Locate the cell with the specified text and output its [X, Y] center coordinate. 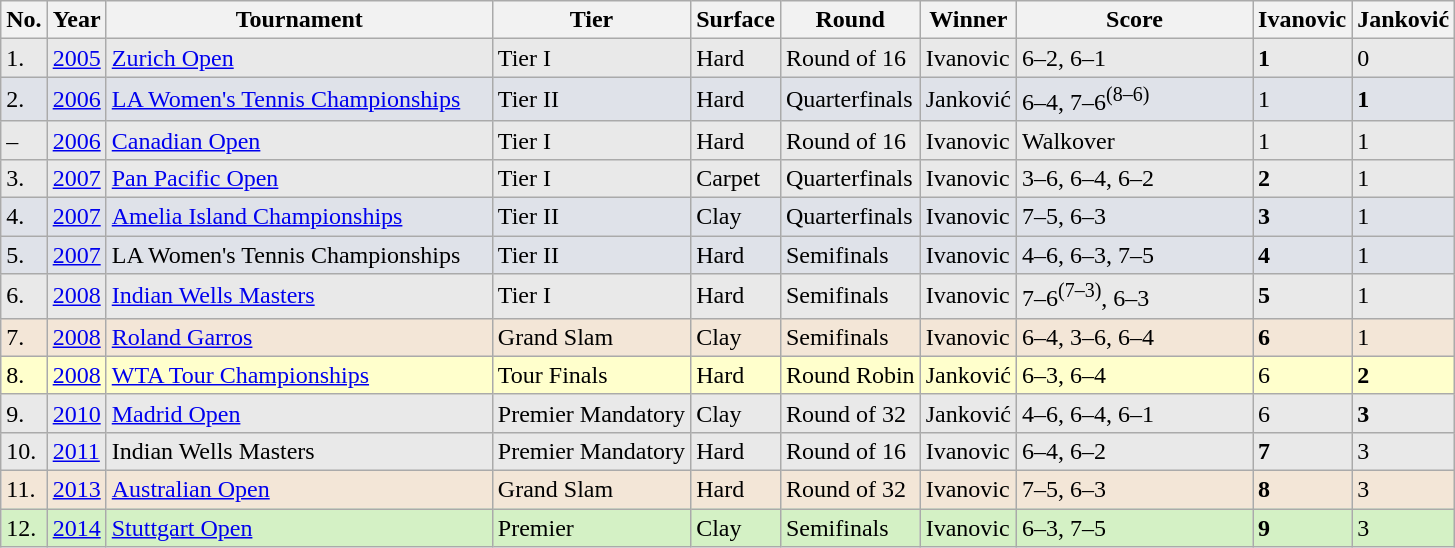
Year [76, 20]
6–4, 3–6, 6–4 [1134, 337]
– [24, 140]
Score [1134, 20]
Zurich Open [299, 58]
12. [24, 528]
3. [24, 178]
6–4, 6–2 [1134, 451]
5. [24, 255]
2. [24, 100]
2014 [76, 528]
7 [1302, 451]
2013 [76, 489]
6–3, 7–5 [1134, 528]
4–6, 6–4, 6–1 [1134, 413]
2005 [76, 58]
Carpet [736, 178]
9. [24, 413]
Amelia Island Championships [299, 217]
Stuttgart Open [299, 528]
Tournament [299, 20]
WTA Tour Championships [299, 375]
9 [1302, 528]
Tour Finals [591, 375]
0 [1404, 58]
11. [24, 489]
6–3, 6–4 [1134, 375]
2011 [76, 451]
Surface [736, 20]
4–6, 6–3, 7–5 [1134, 255]
Round [850, 20]
Premier [591, 528]
2010 [76, 413]
6–4, 7–6(8–6) [1134, 100]
Tier [591, 20]
1. [24, 58]
6. [24, 296]
10. [24, 451]
Canadian Open [299, 140]
8. [24, 375]
No. [24, 20]
Round Robin [850, 375]
Walkover [1134, 140]
Roland Garros [299, 337]
4. [24, 217]
Madrid Open [299, 413]
7. [24, 337]
Australian Open [299, 489]
6–2, 6–1 [1134, 58]
Winner [968, 20]
7–6(7–3), 6–3 [1134, 296]
5 [1302, 296]
3–6, 6–4, 6–2 [1134, 178]
Pan Pacific Open [299, 178]
4 [1302, 255]
8 [1302, 489]
